Return the [x, y] coordinate for the center point of the cell that contains the specified text.  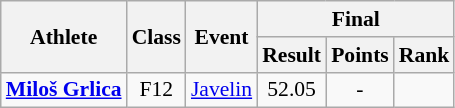
Points [360, 55]
- [360, 90]
Javelin [222, 90]
Event [222, 36]
Rank [424, 55]
F12 [156, 90]
Class [156, 36]
Final [356, 19]
Result [292, 55]
52.05 [292, 90]
Athlete [64, 36]
Miloš Grlica [64, 90]
